For the text-containing cell, return its midpoint in [x, y] coordinate format. 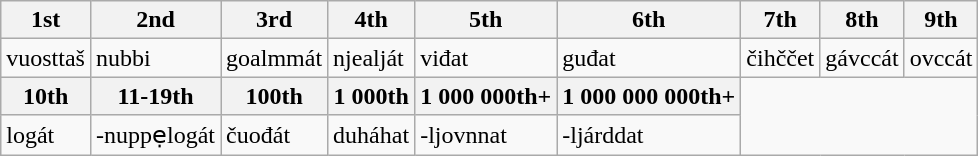
čuođát [274, 135]
1 000th [372, 96]
1 000 000th+ [486, 96]
7th [780, 20]
goalmmát [274, 58]
1 000 000 000th+ [649, 96]
3rd [274, 20]
njealját [372, 58]
5th [486, 20]
2nd [155, 20]
guđat [649, 58]
čihččet [780, 58]
logát [46, 135]
duháhat [372, 135]
9th [941, 20]
nubbi [155, 58]
4th [372, 20]
8th [862, 20]
viđat [486, 58]
ovccát [941, 58]
-ljovnnat [486, 135]
-nuppẹlogát [155, 135]
gávccát [862, 58]
6th [649, 20]
1st [46, 20]
vuosttaš [46, 58]
11-19th [155, 96]
-ljárddat [649, 135]
100th [274, 96]
10th [46, 96]
